For the text-containing cell, return its midpoint in (X, Y) coordinate format. 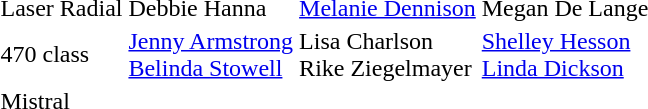
Lisa Charlson Rike Ziegelmayer (388, 54)
Jenny Armstrong Belinda Stowell (211, 54)
